Return [X, Y] of the center of cell containing provided text 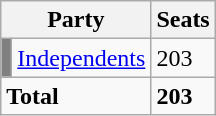
Seats [183, 20]
Independents [82, 58]
Party [76, 20]
Total [76, 96]
